Extract the [X, Y] coordinate from the center of the cell holding the provided text.  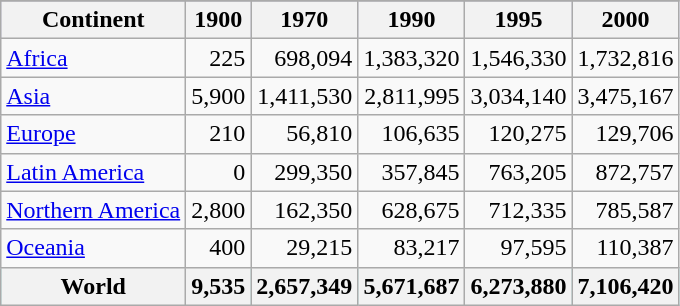
World [94, 286]
120,275 [518, 134]
29,215 [304, 248]
Oceania [94, 248]
1,383,320 [412, 58]
872,757 [626, 172]
698,094 [304, 58]
Asia [94, 96]
1900 [218, 20]
Africa [94, 58]
0 [218, 172]
129,706 [626, 134]
Europe [94, 134]
106,635 [412, 134]
Northern America [94, 210]
5,900 [218, 96]
2,657,349 [304, 286]
3,475,167 [626, 96]
56,810 [304, 134]
5,671,687 [412, 286]
1970 [304, 20]
2,811,995 [412, 96]
1,411,530 [304, 96]
712,335 [518, 210]
Latin America [94, 172]
110,387 [626, 248]
1995 [518, 20]
785,587 [626, 210]
628,675 [412, 210]
210 [218, 134]
1990 [412, 20]
97,595 [518, 248]
9,535 [218, 286]
763,205 [518, 172]
2,800 [218, 210]
83,217 [412, 248]
1,732,816 [626, 58]
6,273,880 [518, 286]
2000 [626, 20]
3,034,140 [518, 96]
Continent [94, 20]
1,546,330 [518, 58]
7,106,420 [626, 286]
400 [218, 248]
162,350 [304, 210]
357,845 [412, 172]
299,350 [304, 172]
225 [218, 58]
